From the cell containing the given text, extract its center point as (X, Y) coordinate. 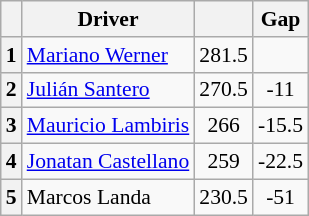
5 (12, 197)
Gap (280, 19)
270.5 (224, 90)
Mariano Werner (108, 55)
1 (12, 55)
266 (224, 126)
259 (224, 162)
281.5 (224, 55)
-15.5 (280, 126)
3 (12, 126)
Jonatan Castellano (108, 162)
Julián Santero (108, 90)
-11 (280, 90)
4 (12, 162)
Marcos Landa (108, 197)
2 (12, 90)
230.5 (224, 197)
Driver (108, 19)
Mauricio Lambiris (108, 126)
-22.5 (280, 162)
-51 (280, 197)
